Detect which cell encompasses the target text, then output its [x, y] center coordinate. 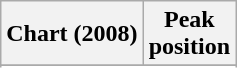
Chart (2008) [72, 34]
Peakposition [189, 34]
